Return [X, Y] of the center of cell containing provided text 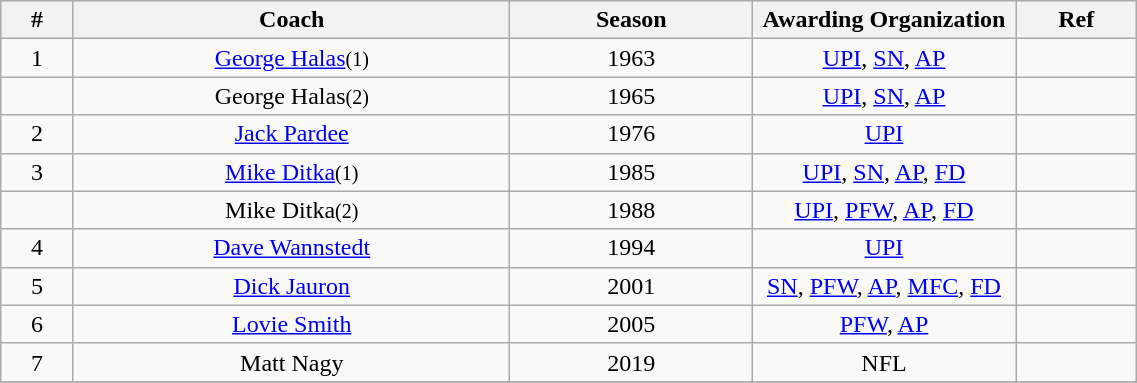
4 [38, 248]
1 [38, 58]
2005 [631, 324]
Mike Ditka(1) [291, 172]
# [38, 20]
SN, PFW, AP, MFC, FD [884, 286]
PFW, AP [884, 324]
1994 [631, 248]
1965 [631, 96]
5 [38, 286]
1988 [631, 210]
1985 [631, 172]
2 [38, 134]
UPI, PFW, AP, FD [884, 210]
Jack Pardee [291, 134]
2001 [631, 286]
Dick Jauron [291, 286]
NFL [884, 362]
George Halas(1) [291, 58]
7 [38, 362]
Dave Wannstedt [291, 248]
Coach [291, 20]
Ref [1076, 20]
George Halas(2) [291, 96]
UPI, SN, AP, FD [884, 172]
2019 [631, 362]
Awarding Organization [884, 20]
Lovie Smith [291, 324]
Matt Nagy [291, 362]
1976 [631, 134]
1963 [631, 58]
3 [38, 172]
Mike Ditka(2) [291, 210]
6 [38, 324]
Season [631, 20]
